Determine the (x, y) coordinate at the center of the cell enclosing the given text.  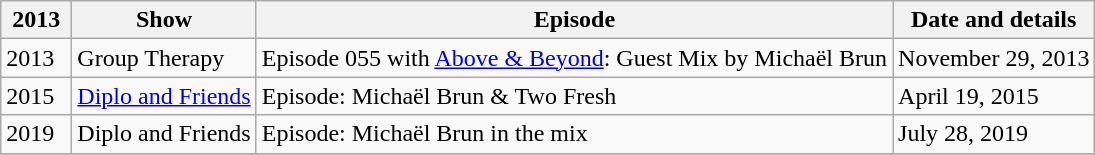
Group Therapy (164, 58)
Episode: Michaël Brun in the mix (574, 134)
April 19, 2015 (994, 96)
Show (164, 20)
2019 (36, 134)
July 28, 2019 (994, 134)
Episode: Michaël Brun & Two Fresh (574, 96)
November 29, 2013 (994, 58)
Date and details (994, 20)
Episode 055 with Above & Beyond: Guest Mix by Michaël Brun (574, 58)
Episode (574, 20)
2015 (36, 96)
